Search for the cell housing the specified text and yield its [X, Y] center coordinate. 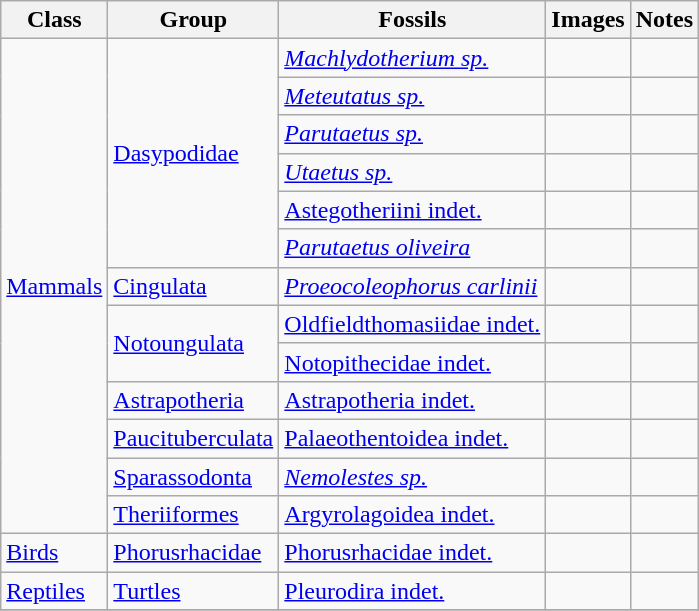
Phorusrhacidae [194, 553]
Paucituberculata [194, 438]
Machlydotherium sp. [412, 58]
Notes [664, 20]
Oldfieldthomasiidae indet. [412, 324]
Notopithecidae indet. [412, 362]
Nemolestes sp. [412, 477]
Cingulata [194, 286]
Mammals [54, 286]
Phorusrhacidae indet. [412, 553]
Palaeothentoidea indet. [412, 438]
Group [194, 20]
Parutaetus oliveira [412, 248]
Turtles [194, 591]
Proeocoleophorus carlinii [412, 286]
Astegotheriini indet. [412, 210]
Birds [54, 553]
Parutaetus sp. [412, 134]
Pleurodira indet. [412, 591]
Notoungulata [194, 343]
Dasypodidae [194, 153]
Class [54, 20]
Utaetus sp. [412, 172]
Sparassodonta [194, 477]
Argyrolagoidea indet. [412, 515]
Astrapotheria [194, 400]
Astrapotheria indet. [412, 400]
Images [588, 20]
Fossils [412, 20]
Theriiformes [194, 515]
Reptiles [54, 591]
Meteutatus sp. [412, 96]
